Return the (X, Y) coordinate for the center point of the cell that contains the specified text.  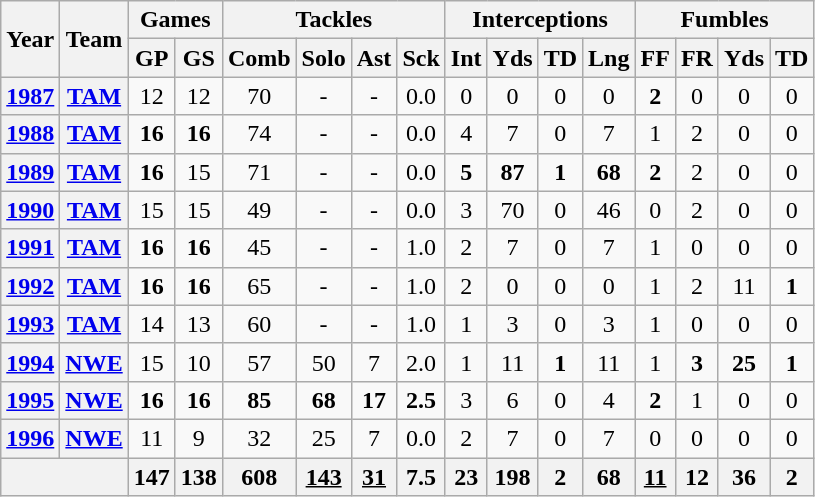
32 (259, 438)
198 (512, 477)
Int (466, 58)
Team (94, 39)
Fumbles (724, 20)
74 (259, 134)
71 (259, 172)
1991 (30, 248)
5 (466, 172)
Games (175, 20)
57 (259, 362)
Sck (421, 58)
FR (696, 58)
85 (259, 400)
1989 (30, 172)
1994 (30, 362)
50 (324, 362)
1992 (30, 286)
1987 (30, 96)
17 (374, 400)
GS (198, 58)
87 (512, 172)
1993 (30, 324)
138 (198, 477)
FF (655, 58)
49 (259, 210)
Solo (324, 58)
14 (152, 324)
45 (259, 248)
2.0 (421, 362)
9 (198, 438)
Interceptions (540, 20)
147 (152, 477)
1988 (30, 134)
1996 (30, 438)
23 (466, 477)
36 (744, 477)
2.5 (421, 400)
1990 (30, 210)
GP (152, 58)
60 (259, 324)
Ast (374, 58)
Tackles (334, 20)
Year (30, 39)
31 (374, 477)
46 (609, 210)
10 (198, 362)
143 (324, 477)
1995 (30, 400)
7.5 (421, 477)
65 (259, 286)
Lng (609, 58)
608 (259, 477)
13 (198, 324)
6 (512, 400)
Comb (259, 58)
